Return (X, Y) of the center of cell containing provided text 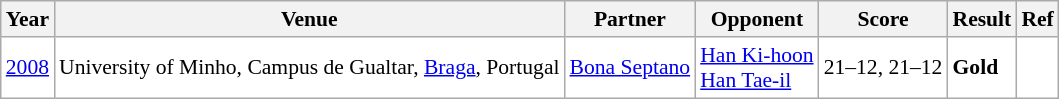
Han Ki-hoon Han Tae-il (756, 68)
Partner (630, 19)
Gold (982, 68)
Bona Septano (630, 68)
21–12, 21–12 (884, 68)
Score (884, 19)
Ref (1037, 19)
Result (982, 19)
University of Minho, Campus de Gualtar, Braga, Portugal (309, 68)
Year (28, 19)
Venue (309, 19)
Opponent (756, 19)
2008 (28, 68)
